Capture the cell that displays the provided text and extract its (X, Y) central coordinate. 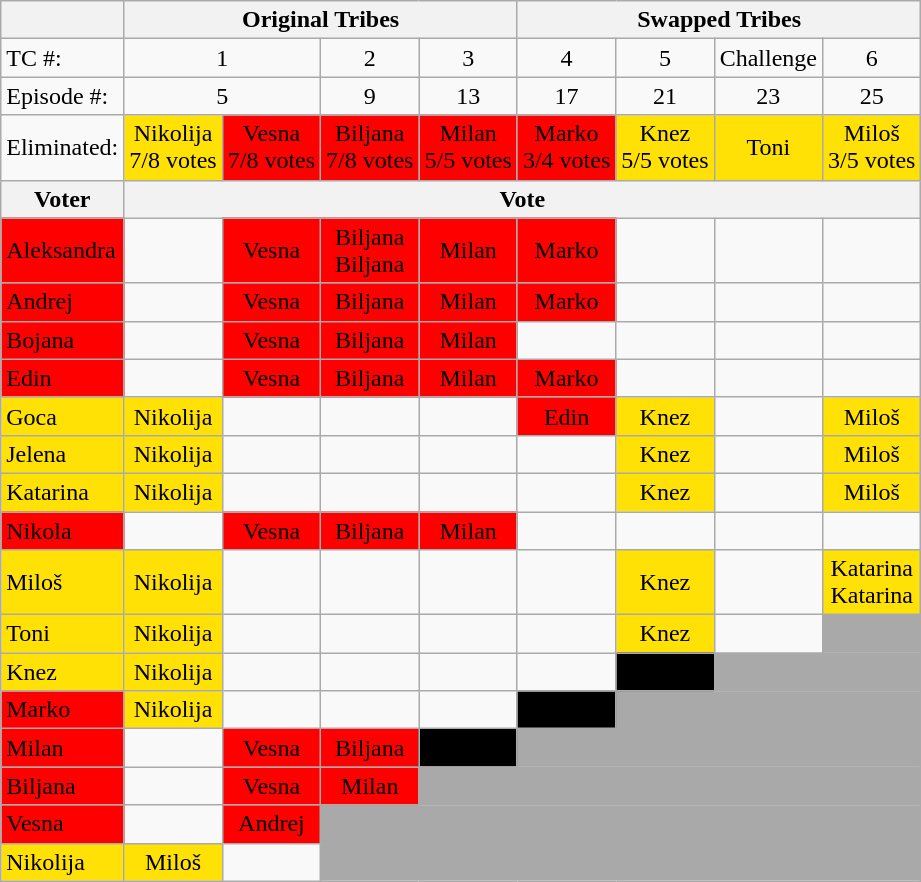
Nikolija7/8 votes (173, 148)
Marko3/4 votes (566, 148)
Nikola (62, 531)
TC #: (62, 58)
17 (566, 96)
1 (222, 58)
Vesna7/8 votes (271, 148)
23 (768, 96)
Original Tribes (321, 20)
9 (370, 96)
Katarina (62, 492)
Milan5/5 votes (468, 148)
Knez5/5 votes (665, 148)
Goca (62, 416)
Aleksandra (62, 250)
25 (872, 96)
4 (566, 58)
Voter (62, 199)
Bojana (62, 340)
Episode #: (62, 96)
Swapped Tribes (719, 20)
Biljana7/8 votes (370, 148)
Miloš3/5 votes (872, 148)
BiljanaBiljana (370, 250)
2 (370, 58)
Challenge (768, 58)
KatarinaKatarina (872, 582)
6 (872, 58)
Jelena (62, 454)
3 (468, 58)
13 (468, 96)
Vote (522, 199)
Eliminated: (62, 148)
21 (665, 96)
